Scan for the cell matching the given text and deliver its (X, Y) coordinate at center. 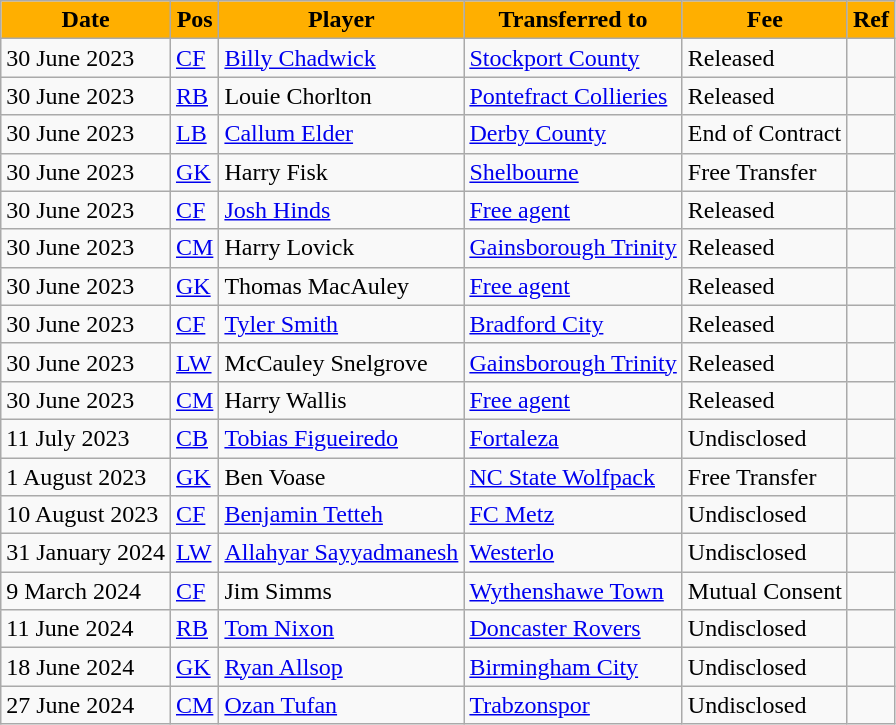
Harry Wallis (342, 400)
Trabzonspor (573, 705)
Birmingham City (573, 667)
Ben Voase (342, 477)
Ozan Tufan (342, 705)
Player (342, 20)
Thomas MacAuley (342, 286)
Westerlo (573, 553)
Josh Hinds (342, 210)
9 March 2024 (86, 591)
Harry Fisk (342, 172)
Shelbourne (573, 172)
Transferred to (573, 20)
Louie Chorlton (342, 96)
Wythenshawe Town (573, 591)
Tom Nixon (342, 629)
Tyler Smith (342, 324)
Ref (870, 20)
Date (86, 20)
Doncaster Rovers (573, 629)
CB (194, 438)
End of Contract (764, 134)
FC Metz (573, 515)
31 January 2024 (86, 553)
Benjamin Tetteh (342, 515)
Allahyar Sayyadmanesh (342, 553)
Bradford City (573, 324)
Harry Lovick (342, 248)
LB (194, 134)
Derby County (573, 134)
Fee (764, 20)
Tobias Figueiredo (342, 438)
McCauley Snelgrove (342, 362)
NC State Wolfpack (573, 477)
Billy Chadwick (342, 58)
11 July 2023 (86, 438)
10 August 2023 (86, 515)
Fortaleza (573, 438)
11 June 2024 (86, 629)
Jim Simms (342, 591)
18 June 2024 (86, 667)
Mutual Consent (764, 591)
Pontefract Collieries (573, 96)
Ryan Allsop (342, 667)
Pos (194, 20)
Stockport County (573, 58)
1 August 2023 (86, 477)
27 June 2024 (86, 705)
Callum Elder (342, 134)
